Determine the [X, Y] coordinate at the center of the cell enclosing the given text.  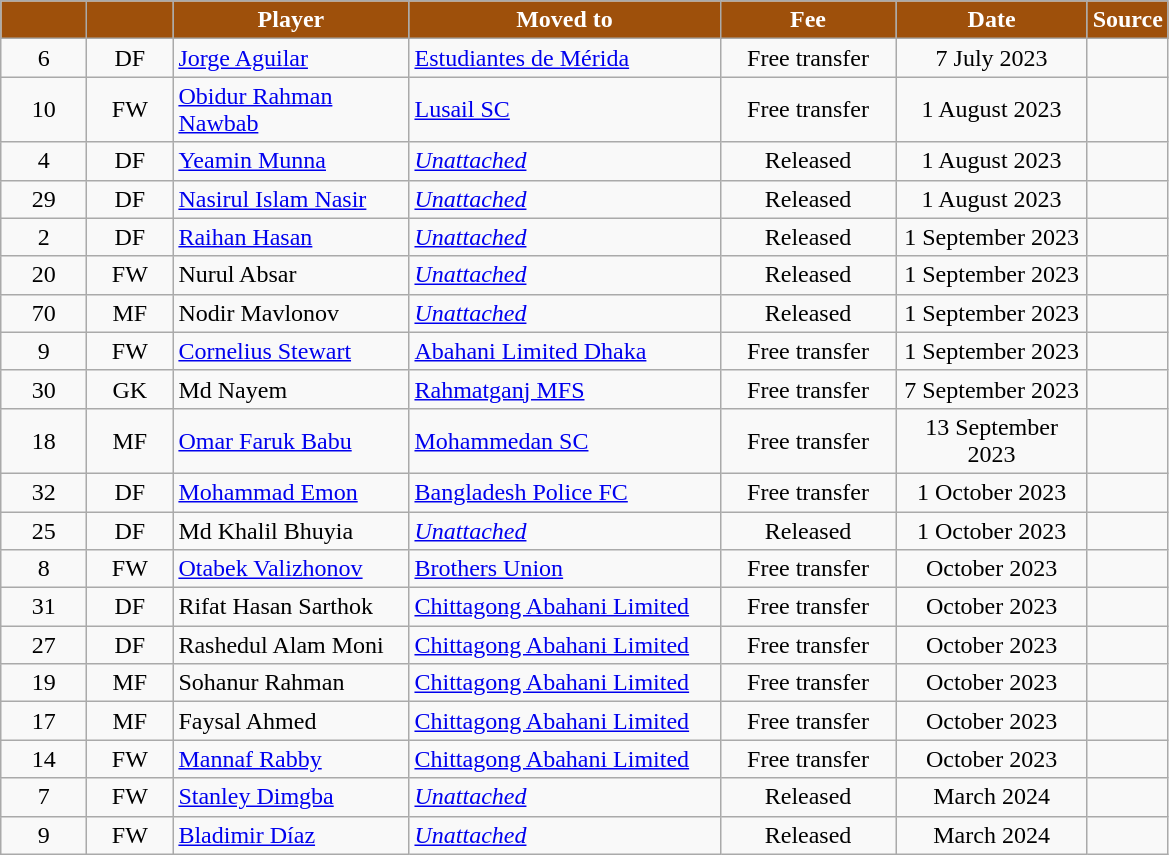
Omar Faruk Babu [291, 440]
Raihan Hasan [291, 237]
31 [44, 607]
Md Nayem [291, 389]
13 September 2023 [992, 440]
Moved to [564, 20]
8 [44, 569]
Jorge Aguilar [291, 58]
7 September 2023 [992, 389]
6 [44, 58]
Otabek Valizhonov [291, 569]
7 July 2023 [992, 58]
Rashedul Alam Moni [291, 645]
Nasirul Islam Nasir [291, 199]
Bladimir Díaz [291, 835]
32 [44, 492]
Nurul Absar [291, 275]
17 [44, 721]
Faysal Ahmed [291, 721]
Sohanur Rahman [291, 683]
27 [44, 645]
Source [1128, 20]
Abahani Limited Dhaka [564, 351]
Stanley Dimgba [291, 797]
70 [44, 313]
Cornelius Stewart [291, 351]
Mohammad Emon [291, 492]
Estudiantes de Mérida [564, 58]
18 [44, 440]
Md Khalil Bhuyia [291, 531]
GK [130, 389]
Nodir Mavlonov [291, 313]
Date [992, 20]
Lusail SC [564, 110]
Yeamin Munna [291, 161]
30 [44, 389]
7 [44, 797]
2 [44, 237]
Fee [808, 20]
20 [44, 275]
Mohammedan SC [564, 440]
Obidur Rahman Nawbab [291, 110]
Brothers Union [564, 569]
Rahmatganj MFS [564, 389]
19 [44, 683]
Bangladesh Police FC [564, 492]
4 [44, 161]
Mannaf Rabby [291, 759]
Player [291, 20]
Rifat Hasan Sarthok [291, 607]
10 [44, 110]
14 [44, 759]
25 [44, 531]
29 [44, 199]
